Search for the cell housing the specified text and yield its (x, y) center coordinate. 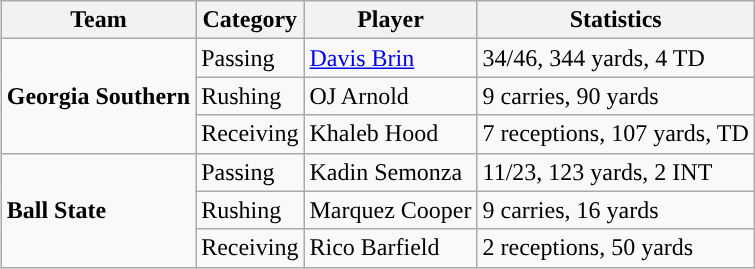
Georgia Southern (98, 96)
2 receptions, 50 yards (616, 248)
7 receptions, 107 yards, TD (616, 134)
Statistics (616, 20)
Ball State (98, 210)
Team (98, 20)
Davis Brin (390, 58)
Marquez Cooper (390, 210)
Khaleb Hood (390, 134)
9 carries, 90 yards (616, 96)
9 carries, 16 yards (616, 210)
OJ Arnold (390, 96)
11/23, 123 yards, 2 INT (616, 172)
Rico Barfield (390, 248)
Kadin Semonza (390, 172)
Category (250, 20)
Player (390, 20)
34/46, 344 yards, 4 TD (616, 58)
